Return the [x, y] coordinate for the center point of the cell that contains the specified text.  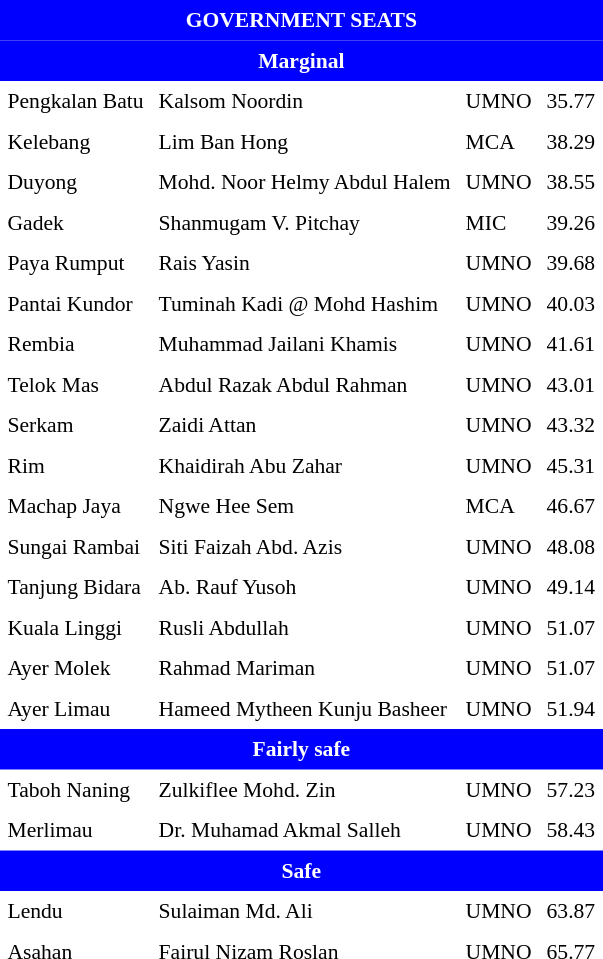
Tanjung Bidara [76, 587]
MIC [498, 222]
Kalsom Noordin [304, 101]
Zaidi Attan [304, 425]
Tuminah Kadi @ Mohd Hashim [304, 303]
39.26 [571, 222]
Machap Jaya [76, 506]
Rim [76, 465]
51.94 [571, 708]
Safe [302, 870]
46.67 [571, 506]
45.31 [571, 465]
Rais Yasin [304, 263]
38.55 [571, 182]
48.08 [571, 546]
Sulaiman Md. Ali [304, 911]
Paya Rumput [76, 263]
63.87 [571, 911]
43.32 [571, 425]
Hameed Mytheen Kunju Basheer [304, 708]
Ayer Molek [76, 668]
Muhammad Jailani Khamis [304, 344]
Serkam [76, 425]
Telok Mas [76, 384]
Zulkiflee Mohd. Zin [304, 789]
Siti Faizah Abd. Azis [304, 546]
Ngwe Hee Sem [304, 506]
40.03 [571, 303]
41.61 [571, 344]
39.68 [571, 263]
Marginal [302, 60]
GOVERNMENT SEATS [302, 20]
Pantai Kundor [76, 303]
35.77 [571, 101]
Rembia [76, 344]
Lendu [76, 911]
Gadek [76, 222]
Khaidirah Abu Zahar [304, 465]
Kuala Linggi [76, 627]
49.14 [571, 587]
Sungai Rambai [76, 546]
57.23 [571, 789]
Kelebang [76, 141]
Lim Ban Hong [304, 141]
Abdul Razak Abdul Rahman [304, 384]
Taboh Naning [76, 789]
Shanmugam V. Pitchay [304, 222]
Fairly safe [302, 749]
43.01 [571, 384]
Ayer Limau [76, 708]
38.29 [571, 141]
Rahmad Mariman [304, 668]
Mohd. Noor Helmy Abdul Halem [304, 182]
Ab. Rauf Yusoh [304, 587]
58.43 [571, 830]
Duyong [76, 182]
Rusli Abdullah [304, 627]
Merlimau [76, 830]
Dr. Muhamad Akmal Salleh [304, 830]
Pengkalan Batu [76, 101]
